Capture the cell that displays the provided text and extract its (X, Y) central coordinate. 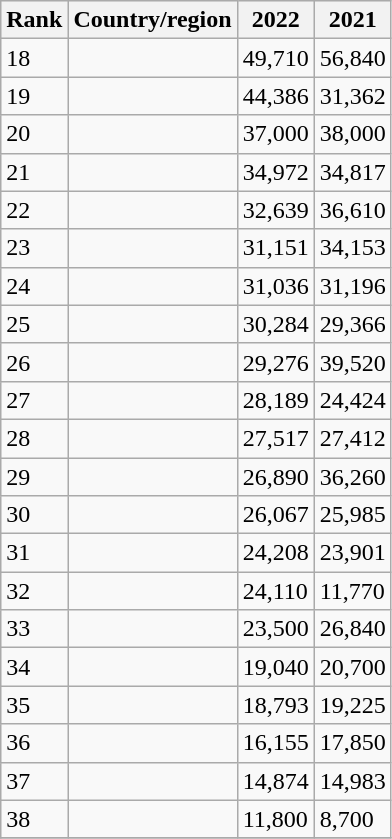
44,386 (276, 96)
2022 (276, 20)
27,412 (352, 438)
30,284 (276, 324)
28 (34, 438)
26 (34, 362)
26,840 (352, 629)
26,890 (276, 477)
33 (34, 629)
34,972 (276, 172)
38,000 (352, 134)
29 (34, 477)
37,000 (276, 134)
19,040 (276, 667)
2021 (352, 20)
31,196 (352, 286)
Rank (34, 20)
11,800 (276, 819)
56,840 (352, 58)
35 (34, 705)
27,517 (276, 438)
34,153 (352, 248)
49,710 (276, 58)
23 (34, 248)
24,208 (276, 553)
31,036 (276, 286)
34,817 (352, 172)
36,610 (352, 210)
31,151 (276, 248)
24 (34, 286)
21 (34, 172)
34 (34, 667)
19,225 (352, 705)
26,067 (276, 515)
14,874 (276, 781)
31 (34, 553)
37 (34, 781)
23,901 (352, 553)
36,260 (352, 477)
27 (34, 400)
38 (34, 819)
32,639 (276, 210)
36 (34, 743)
39,520 (352, 362)
14,983 (352, 781)
11,770 (352, 591)
Country/region (152, 20)
29,366 (352, 324)
24,110 (276, 591)
25,985 (352, 515)
18,793 (276, 705)
30 (34, 515)
20 (34, 134)
31,362 (352, 96)
8,700 (352, 819)
32 (34, 591)
24,424 (352, 400)
23,500 (276, 629)
20,700 (352, 667)
28,189 (276, 400)
17,850 (352, 743)
18 (34, 58)
25 (34, 324)
22 (34, 210)
29,276 (276, 362)
19 (34, 96)
16,155 (276, 743)
